From the cell containing the given text, extract its center point as (x, y) coordinate. 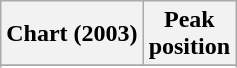
Chart (2003) (72, 34)
Peakposition (189, 34)
